Identify which cell holds the provided text, then report its (X, Y) central coordinate. 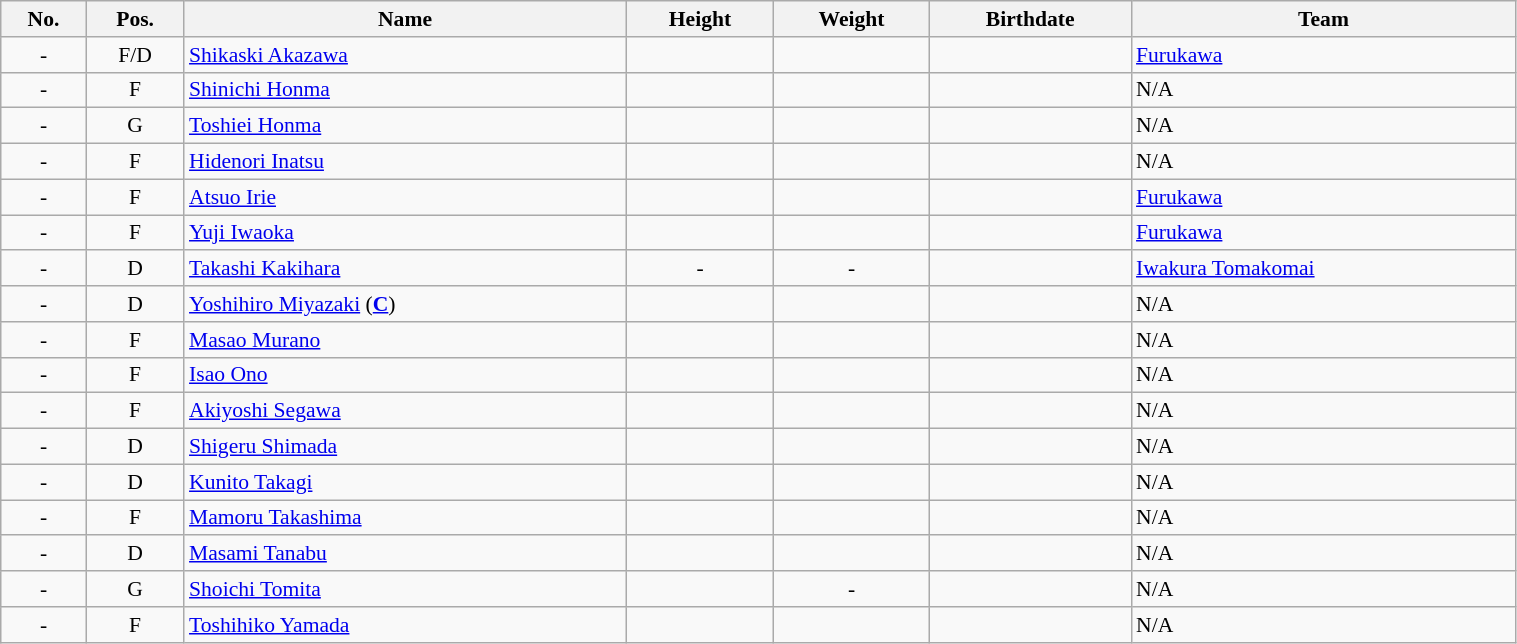
Name (405, 19)
Isao Ono (405, 375)
Toshihiko Yamada (405, 625)
Hidenori Inatsu (405, 162)
Team (1324, 19)
Mamoru Takashima (405, 518)
Shinichi Honma (405, 90)
Height (700, 19)
F/D (135, 55)
Akiyoshi Segawa (405, 411)
Kunito Takagi (405, 482)
Masami Tanabu (405, 554)
Yuji Iwaoka (405, 233)
Takashi Kakihara (405, 269)
Birthdate (1030, 19)
Shigeru Shimada (405, 447)
Iwakura Tomakomai (1324, 269)
Toshiei Honma (405, 126)
Shikaski Akazawa (405, 55)
No. (44, 19)
Yoshihiro Miyazaki (C) (405, 304)
Masao Murano (405, 340)
Weight (852, 19)
Pos. (135, 19)
Shoichi Tomita (405, 589)
Atsuo Irie (405, 197)
